Find where the given text appears and provide that cell's center as [X, Y] coordinate. 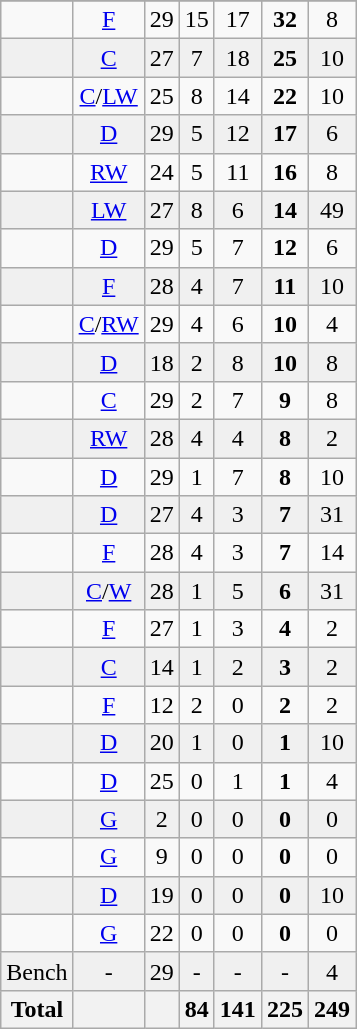
49 [332, 210]
C/LW [108, 96]
16 [284, 172]
84 [196, 1009]
19 [162, 895]
C/W [108, 591]
20 [162, 743]
Bench [37, 971]
24 [162, 172]
C/RW [108, 324]
15 [196, 20]
32 [284, 20]
LW [108, 210]
141 [238, 1009]
225 [284, 1009]
249 [332, 1009]
Total [37, 1009]
